For the text-containing cell, return its midpoint in [X, Y] coordinate format. 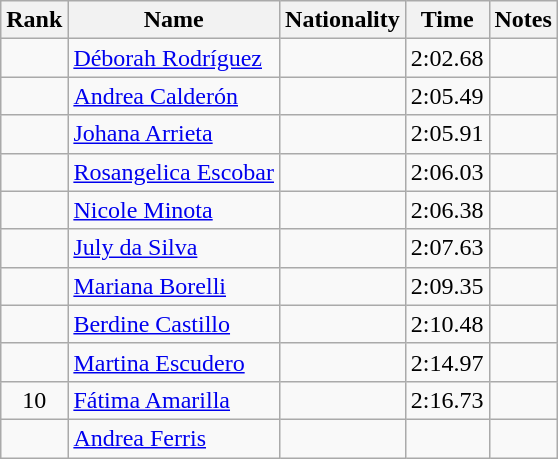
2:09.35 [447, 286]
2:07.63 [447, 248]
Martina Escudero [174, 362]
2:14.97 [447, 362]
Name [174, 20]
2:06.03 [447, 172]
2:05.49 [447, 96]
Fátima Amarilla [174, 400]
2:10.48 [447, 324]
2:02.68 [447, 58]
2:05.91 [447, 134]
2:06.38 [447, 210]
Johana Arrieta [174, 134]
Notes [523, 20]
Berdine Castillo [174, 324]
10 [34, 400]
Déborah Rodríguez [174, 58]
Mariana Borelli [174, 286]
Rosangelica Escobar [174, 172]
July da Silva [174, 248]
Time [447, 20]
Nationality [343, 20]
2:16.73 [447, 400]
Andrea Calderón [174, 96]
Nicole Minota [174, 210]
Andrea Ferris [174, 438]
Rank [34, 20]
